Search for the cell housing the specified text and yield its (x, y) center coordinate. 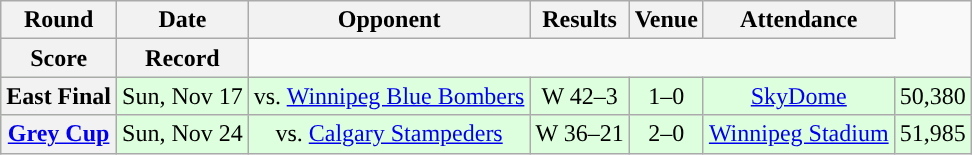
W 42–3 (580, 96)
1–0 (666, 96)
Date (183, 20)
Opponent (389, 20)
East Final (59, 96)
Sun, Nov 17 (183, 96)
SkyDome (798, 96)
Grey Cup (59, 134)
W 36–21 (580, 134)
51,985 (932, 134)
Results (580, 20)
50,380 (932, 96)
Round (59, 20)
Sun, Nov 24 (183, 134)
Score (59, 58)
Attendance (798, 20)
Venue (666, 20)
vs. Winnipeg Blue Bombers (389, 96)
2–0 (666, 134)
Winnipeg Stadium (798, 134)
Record (183, 58)
vs. Calgary Stampeders (389, 134)
